Identify which cell holds the provided text, then report its [x, y] central coordinate. 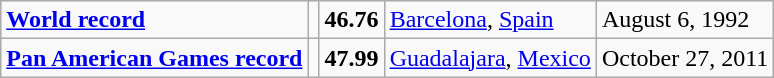
47.99 [352, 58]
46.76 [352, 20]
October 27, 2011 [684, 58]
World record [154, 20]
Pan American Games record [154, 58]
Barcelona, Spain [490, 20]
Guadalajara, Mexico [490, 58]
August 6, 1992 [684, 20]
